Output the (x, y) coordinate of the center of the cell containing the given text.  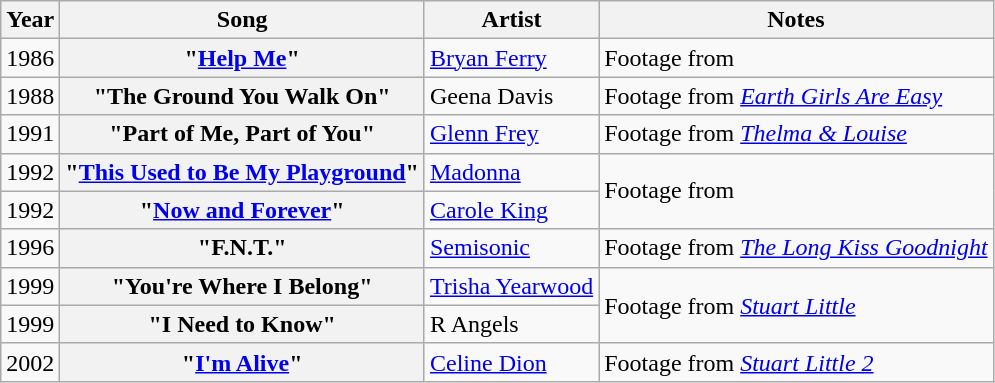
Song (242, 20)
"Now and Forever" (242, 210)
Footage from The Long Kiss Goodnight (796, 248)
"F.N.T." (242, 248)
Footage from Stuart Little 2 (796, 362)
Semisonic (511, 248)
2002 (30, 362)
Trisha Yearwood (511, 286)
1988 (30, 96)
Madonna (511, 172)
Artist (511, 20)
Glenn Frey (511, 134)
Year (30, 20)
Footage from Earth Girls Are Easy (796, 96)
"I Need to Know" (242, 324)
1996 (30, 248)
R Angels (511, 324)
"Part of Me, Part of You" (242, 134)
Geena Davis (511, 96)
Bryan Ferry (511, 58)
Notes (796, 20)
Footage from Stuart Little (796, 305)
"This Used to Be My Playground" (242, 172)
Footage from Thelma & Louise (796, 134)
"The Ground You Walk On" (242, 96)
"You're Where I Belong" (242, 286)
Carole King (511, 210)
1991 (30, 134)
Celine Dion (511, 362)
"I'm Alive" (242, 362)
"Help Me" (242, 58)
1986 (30, 58)
